From the cell containing the given text, extract its center point as (x, y) coordinate. 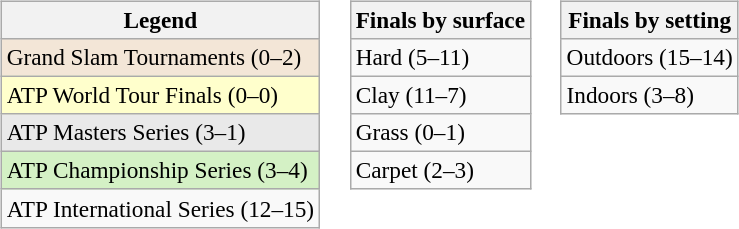
Legend (160, 20)
Clay (11–7) (440, 95)
Grass (0–1) (440, 133)
ATP Championship Series (3–4) (160, 171)
ATP International Series (12–15) (160, 208)
Finals by setting (650, 20)
Indoors (3–8) (650, 95)
Finals by surface (440, 20)
Hard (5–11) (440, 57)
ATP Masters Series (3–1) (160, 133)
Carpet (2–3) (440, 171)
Outdoors (15–14) (650, 57)
ATP World Tour Finals (0–0) (160, 95)
Grand Slam Tournaments (0–2) (160, 57)
